For the text-containing cell, return its midpoint in (X, Y) coordinate format. 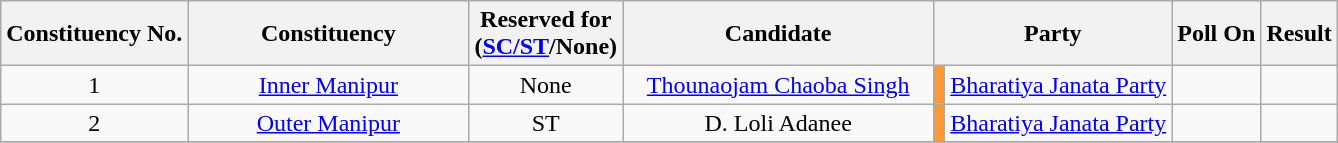
1 (94, 85)
ST (546, 123)
2 (94, 123)
Candidate (778, 34)
Result (1299, 34)
Constituency No. (94, 34)
Reserved for(SC/ST/None) (546, 34)
Party (1053, 34)
Inner Manipur (328, 85)
D. Loli Adanee (778, 123)
None (546, 85)
Poll On (1216, 34)
Constituency (328, 34)
Outer Manipur (328, 123)
Thounaojam Chaoba Singh (778, 85)
